Scan for the cell matching the given text and deliver its (x, y) coordinate at center. 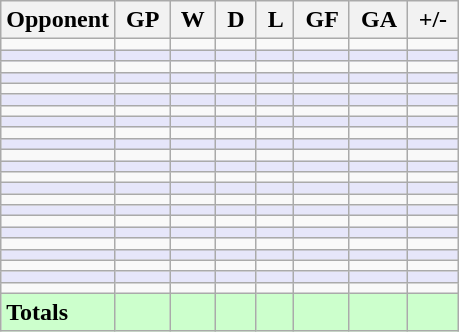
D (236, 20)
Opponent (58, 20)
GF (322, 20)
+/- (432, 20)
W (193, 20)
L (275, 20)
Totals (58, 312)
GP (142, 20)
GA (378, 20)
